Find where the given text appears and provide that cell's center as [X, Y] coordinate. 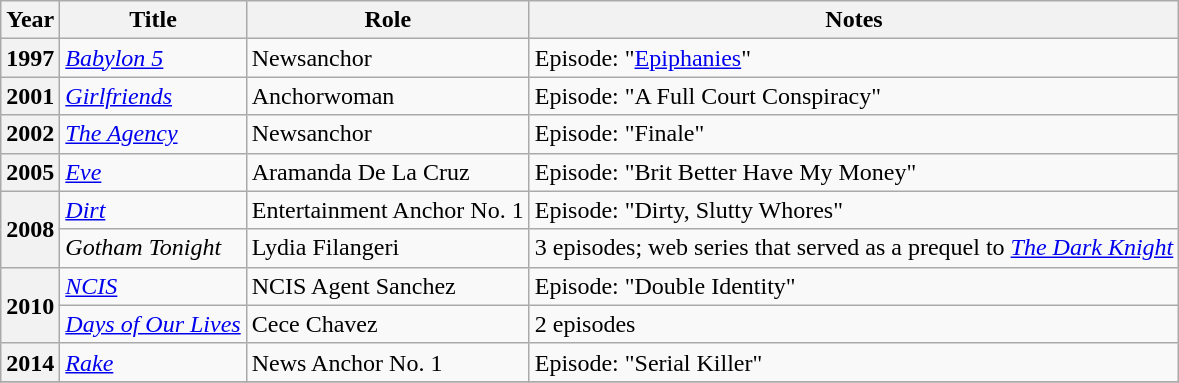
Aramanda De La Cruz [388, 172]
Eve [153, 172]
Episode: "Finale" [854, 134]
Days of Our Lives [153, 324]
Girlfriends [153, 96]
Anchorwoman [388, 96]
Dirt [153, 210]
2001 [30, 96]
Episode: "Double Identity" [854, 286]
Lydia Filangeri [388, 248]
2005 [30, 172]
2010 [30, 305]
Title [153, 20]
2008 [30, 229]
2002 [30, 134]
Year [30, 20]
1997 [30, 58]
Rake [153, 362]
Episode: "Epiphanies" [854, 58]
NCIS Agent Sanchez [388, 286]
Entertainment Anchor No. 1 [388, 210]
Babylon 5 [153, 58]
3 episodes; web series that served as a prequel to The Dark Knight [854, 248]
The Agency [153, 134]
Episode: "Serial Killer" [854, 362]
Gotham Tonight [153, 248]
2 episodes [854, 324]
Role [388, 20]
Cece Chavez [388, 324]
News Anchor No. 1 [388, 362]
2014 [30, 362]
Episode: "Dirty, Slutty Whores" [854, 210]
Episode: "A Full Court Conspiracy" [854, 96]
Notes [854, 20]
Episode: "Brit Better Have My Money" [854, 172]
NCIS [153, 286]
